From the cell containing the given text, extract its center point as [X, Y] coordinate. 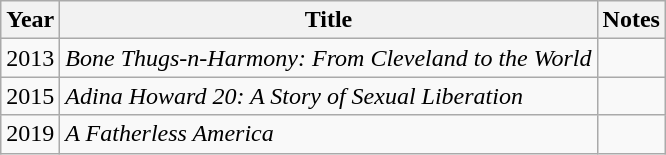
2019 [30, 134]
Bone Thugs-n-Harmony: From Cleveland to the World [328, 58]
2015 [30, 96]
Adina Howard 20: A Story of Sexual Liberation [328, 96]
Notes [631, 20]
Year [30, 20]
Title [328, 20]
2013 [30, 58]
A Fatherless America [328, 134]
